Search for the cell housing the specified text and yield its (X, Y) center coordinate. 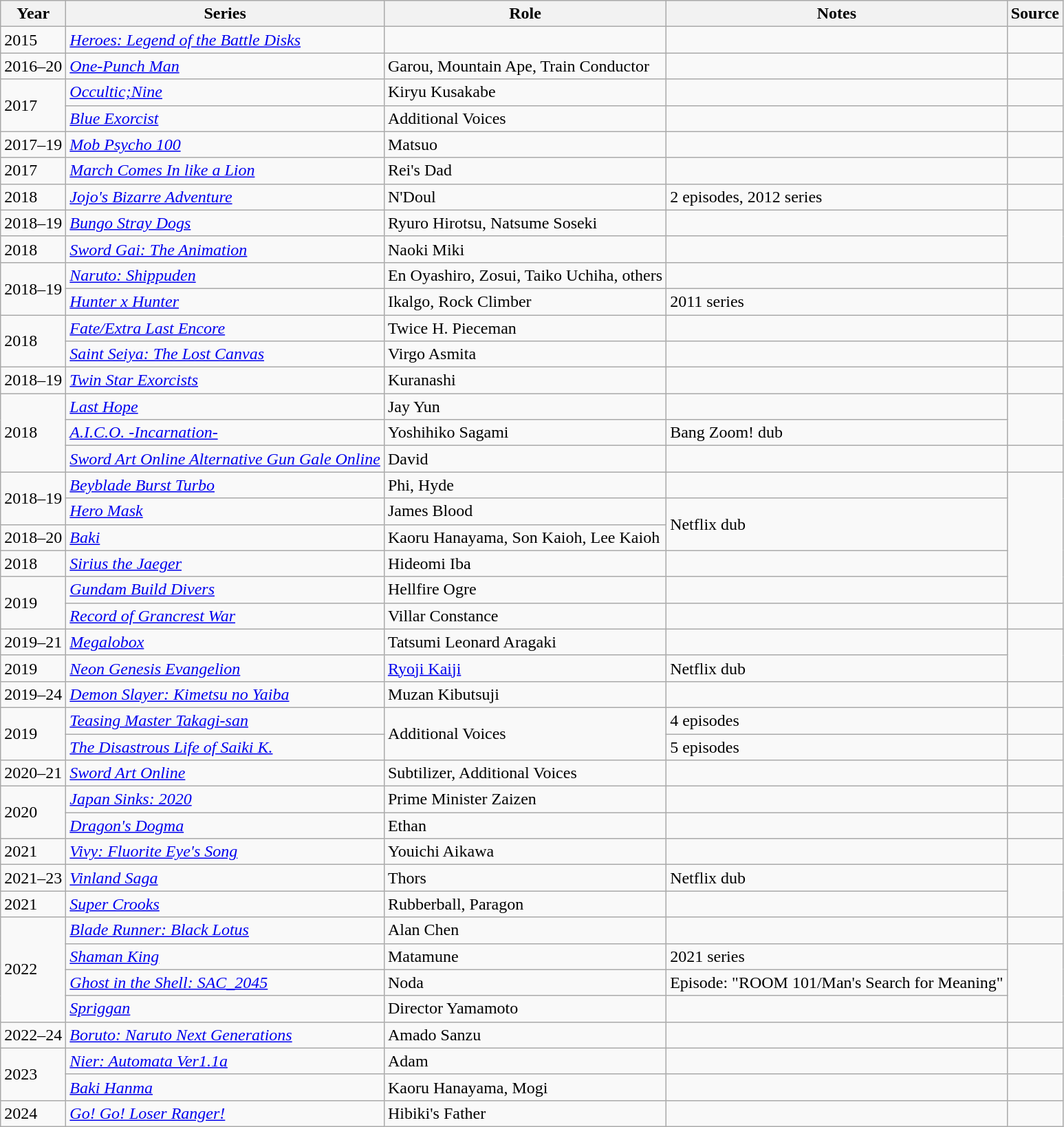
2016–20 (33, 66)
Thors (525, 878)
A.I.C.O. -Incarnation- (226, 433)
Alan Chen (525, 930)
Kaoru Hanayama, Son Kaioh, Lee Kaioh (525, 537)
Role (525, 14)
Subtilizer, Additional Voices (525, 773)
Kuranashi (525, 380)
Occultic;Nine (226, 92)
Sword Gai: The Animation (226, 249)
Rubberball, Paragon (525, 904)
N'Doul (525, 197)
2023 (33, 1074)
2021–23 (33, 878)
Ryoji Kaiji (525, 668)
James Blood (525, 511)
Teasing Master Takagi-san (226, 720)
2011 series (837, 301)
2020–21 (33, 773)
Year (33, 14)
Beyblade Burst Turbo (226, 485)
Fate/Extra Last Encore (226, 328)
2020 (33, 813)
2 episodes, 2012 series (837, 197)
Prime Minister Zaizen (525, 799)
2021 series (837, 956)
Mob Psycho 100 (226, 144)
Matamune (525, 956)
Noda (525, 983)
Garou, Mountain Ape, Train Conductor (525, 66)
Record of Grancrest War (226, 616)
Sword Art Online Alternative Gun Gale Online (226, 459)
Shaman King (226, 956)
4 episodes (837, 720)
Ethan (525, 826)
Tatsumi Leonard Aragaki (525, 642)
Vivy: Fluorite Eye's Song (226, 852)
Naoki Miki (525, 249)
Go! Go! Loser Ranger! (226, 1113)
Boruto: Naruto Next Generations (226, 1035)
2022–24 (33, 1035)
Source (1034, 14)
Baki (226, 537)
2019–21 (33, 642)
2018–20 (33, 537)
Director Yamamoto (525, 1009)
Bungo Stray Dogs (226, 223)
Demon Slayer: Kimetsu no Yaiba (226, 694)
Virgo Asmita (525, 354)
Rei's Dad (525, 171)
Sword Art Online (226, 773)
David (525, 459)
Episode: "ROOM 101/Man's Search for Meaning" (837, 983)
Twin Star Exorcists (226, 380)
Hunter x Hunter (226, 301)
Last Hope (226, 407)
March Comes In like a Lion (226, 171)
Bang Zoom! dub (837, 433)
Twice H. Pieceman (525, 328)
Hellfire Ogre (525, 590)
One-Punch Man (226, 66)
Phi, Hyde (525, 485)
2024 (33, 1113)
Blue Exorcist (226, 118)
Youichi Aikawa (525, 852)
Hibiki's Father (525, 1113)
Dragon's Dogma (226, 826)
Muzan Kibutsuji (525, 694)
Sirius the Jaeger (226, 563)
The Disastrous Life of Saiki K. (226, 747)
Megalobox (226, 642)
2022 (33, 969)
Villar Constance (525, 616)
Neon Genesis Evangelion (226, 668)
Gundam Build Divers (226, 590)
Ikalgo, Rock Climber (525, 301)
Baki Hanma (226, 1087)
Nier: Automata Ver1.1a (226, 1061)
Hideomi Iba (525, 563)
Spriggan (226, 1009)
5 episodes (837, 747)
Blade Runner: Black Lotus (226, 930)
Matsuo (525, 144)
2015 (33, 40)
Japan Sinks: 2020 (226, 799)
Notes (837, 14)
Adam (525, 1061)
Yoshihiko Sagami (525, 433)
2017–19 (33, 144)
Saint Seiya: The Lost Canvas (226, 354)
2019–24 (33, 694)
Hero Mask (226, 511)
En Oyashiro, Zosui, Taiko Uchiha, others (525, 275)
Super Crooks (226, 904)
Vinland Saga (226, 878)
Kiryu Kusakabe (525, 92)
Jay Yun (525, 407)
Ghost in the Shell: SAC_2045 (226, 983)
Naruto: Shippuden (226, 275)
Kaoru Hanayama, Mogi (525, 1087)
Amado Sanzu (525, 1035)
Ryuro Hirotsu, Natsume Soseki (525, 223)
Jojo's Bizarre Adventure (226, 197)
Heroes: Legend of the Battle Disks (226, 40)
Series (226, 14)
